For the text-containing cell, return its midpoint in (X, Y) coordinate format. 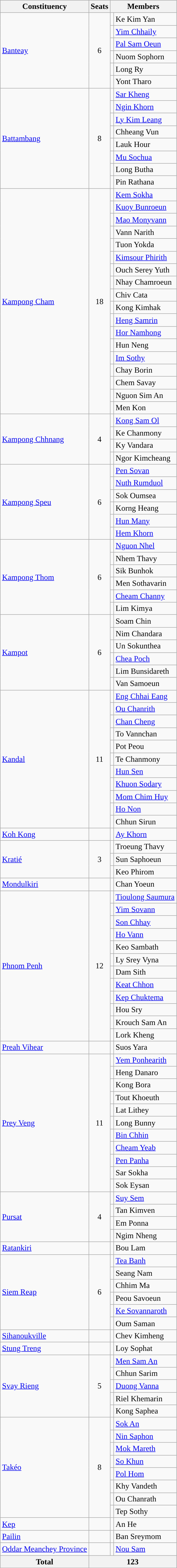
Ke Chanmony (145, 433)
Long Ry (145, 69)
Ke Kim Yan (145, 19)
Long Bunny (145, 1123)
Hun Many (145, 521)
To Vannchan (145, 734)
Members (143, 7)
Ly Kim Leang (145, 119)
Seats (99, 7)
Bin Chhin (145, 1135)
Hou Sry (145, 1010)
Khy Vandeth (145, 1486)
Kong Kimhak (145, 307)
Troeung Thavy (145, 847)
Yim Chhaily (145, 32)
Long Butha (145, 170)
Yem Ponhearith (145, 1060)
Keo Sambath (145, 947)
Tea Banh (145, 1261)
Chhun Sirun (145, 822)
Kampong Cham (45, 301)
Mu Sochua (145, 157)
Pailin (45, 1536)
Lauk Hour (145, 144)
Sok Eysan (145, 1185)
Ngin Khorn (145, 107)
Keat Chhon (145, 985)
Lat Lithey (145, 1110)
Ay Khorn (145, 834)
Constituency (45, 7)
Phnom Penh (45, 966)
Kong Saphea (145, 1411)
Kampong Speu (45, 502)
Suy Sem (145, 1198)
Chan Cheng (145, 721)
Mao Monyvann (145, 220)
Kep Chuktema (145, 997)
Kong Bora (145, 1085)
Sik Bunhok (145, 571)
Kampot (45, 652)
Chhun Sarim (145, 1374)
Sun Saphoeun (145, 859)
Kuoy Bunroeun (145, 207)
Preah Vihear (45, 1047)
Mom Chim Huy (145, 797)
Mondulkiri (45, 884)
Men Kon (145, 408)
Suos Yara (145, 1047)
Banteay (45, 50)
Prey Veng (45, 1123)
Lim Bunsidareth (145, 671)
Korng Heang (145, 508)
Hun Sen (145, 772)
Son Chhay (145, 922)
Pursat (45, 1217)
Pen Sovan (145, 470)
Chhim Ma (145, 1286)
Chay Borin (145, 370)
Nuom Sophorn (145, 57)
Kandal (45, 759)
Chem Savay (145, 383)
Loy Sophat (145, 1348)
Koh Kong (45, 834)
Tioulong Saumura (145, 897)
Siem Reap (45, 1292)
Im Sothy (145, 357)
Chiv Cata (145, 295)
Hem Khorn (145, 533)
Nguon Sim An (145, 395)
Kep (45, 1524)
Hun Neng (145, 345)
Tan Kimven (145, 1211)
Takéo (45, 1468)
Ly Srey Vyna (145, 960)
Lim Kimya (145, 609)
So Khun (145, 1461)
Pal Sam Oeun (145, 44)
Eng Chhai Eang (145, 696)
Ban Sreymom (145, 1536)
Ho Vann (145, 934)
Cheam Yeab (145, 1148)
Tout Khoeuth (145, 1098)
Heng Danaro (145, 1072)
18 (99, 301)
Nou Sam (145, 1549)
123 (133, 1561)
Sihanoukville (45, 1336)
Men Sothavarin (145, 584)
Ou Chanrith (145, 709)
Nim Chandara (145, 634)
Em Ponna (145, 1223)
Vann Narith (145, 232)
Heng Samrin (145, 320)
Oddar Meanchey Province (45, 1549)
Peou Savoeun (145, 1298)
Nuth Rumduol (145, 483)
Sar Kheng (145, 94)
Yont Tharo (145, 82)
Kampong Thom (45, 577)
Un Sokunthea (145, 646)
Soam Chin (145, 621)
Kampong Chhnang (45, 439)
Hor Namhong (145, 332)
Stung Treng (45, 1348)
3 (99, 859)
Ngor Kimcheang (145, 458)
An He (145, 1524)
Pol Hom (145, 1474)
Nin Saphon (145, 1436)
Ratankiri (45, 1248)
Men Sam An (145, 1361)
Kem Sokha (145, 195)
Ho Non (145, 809)
Keo Phirom (145, 872)
Sok An (145, 1424)
Tep Sothy (145, 1511)
Chan Yoeun (145, 884)
Te Chanmony (145, 759)
Pen Panha (145, 1160)
Mok Mareth (145, 1449)
Lork Kheng (145, 1035)
Dam Sith (145, 972)
Kratié (45, 859)
Riel Khemarin (145, 1399)
Tuon Yokda (145, 245)
Ngim Nheng (145, 1236)
Chea Poch (145, 659)
Nhay Chamroeun (145, 282)
Sar Sokha (145, 1173)
Kimsour Phirith (145, 257)
Nguon Nhel (145, 546)
Kong Sam Ol (145, 420)
Van Samoeun (145, 684)
Khuon Sodary (145, 784)
Ouch Serey Yuth (145, 270)
Ky Vandara (145, 445)
Svay Rieng (45, 1386)
12 (99, 966)
Duong Vanna (145, 1386)
Seang Nam (145, 1273)
Battambang (45, 138)
Sok Oumsea (145, 496)
Nhem Thavy (145, 558)
Chheang Vun (145, 132)
Ke Sovannaroth (145, 1311)
Pin Rathana (145, 182)
5 (99, 1386)
Chev Kimheng (145, 1336)
Pot Peou (145, 746)
Ou Chanrath (145, 1499)
Yim Sovann (145, 909)
Krouch Sam An (145, 1022)
Total (45, 1561)
Oum Saman (145, 1323)
Bou Lam (145, 1248)
Cheam Channy (145, 596)
